Scan for the cell matching the given text and deliver its [x, y] coordinate at center. 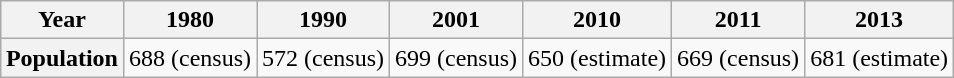
Year [62, 20]
1990 [322, 20]
699 (census) [456, 58]
650 (estimate) [598, 58]
Population [62, 58]
1980 [190, 20]
2010 [598, 20]
681 (estimate) [880, 58]
2013 [880, 20]
669 (census) [738, 58]
572 (census) [322, 58]
2011 [738, 20]
2001 [456, 20]
688 (census) [190, 58]
